Output the [x, y] coordinate of the center of the cell containing the given text.  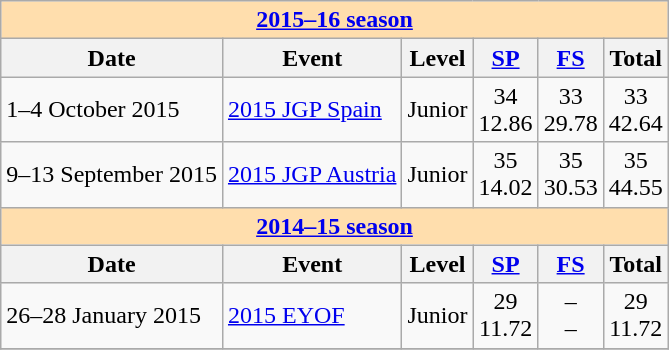
2015 EYOF [312, 316]
34 12.86 [506, 110]
35 14.02 [506, 174]
35 30.53 [570, 174]
35 44.55 [636, 174]
2015–16 season [334, 20]
2015 JGP Austria [312, 174]
26–28 January 2015 [112, 316]
– – [570, 316]
2015 JGP Spain [312, 110]
1–4 October 2015 [112, 110]
33 29.78 [570, 110]
33 42.64 [636, 110]
2014–15 season [334, 226]
9–13 September 2015 [112, 174]
